Find where the given text appears and provide that cell's center as (x, y) coordinate. 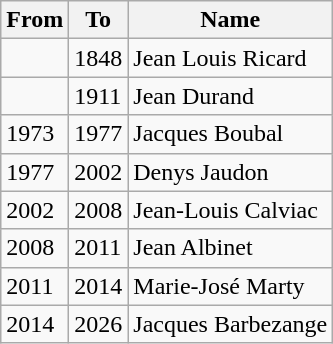
From (35, 20)
1973 (35, 134)
Denys Jaudon (230, 172)
Name (230, 20)
Jacques Barbezange (230, 324)
Jean Albinet (230, 248)
Jacques Boubal (230, 134)
Marie-José Marty (230, 286)
Jean-Louis Calviac (230, 210)
Jean Louis Ricard (230, 58)
1848 (98, 58)
2026 (98, 324)
Jean Durand (230, 96)
1911 (98, 96)
To (98, 20)
